Find where the given text appears and provide that cell's center as (x, y) coordinate. 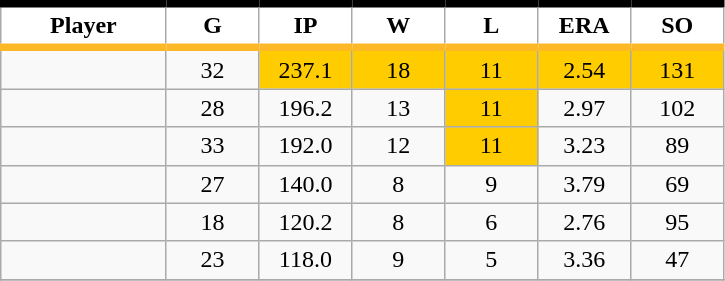
89 (678, 146)
2.76 (584, 222)
27 (212, 184)
23 (212, 260)
5 (492, 260)
140.0 (306, 184)
12 (398, 146)
3.36 (584, 260)
32 (212, 68)
ERA (584, 26)
SO (678, 26)
2.97 (584, 108)
69 (678, 184)
13 (398, 108)
120.2 (306, 222)
6 (492, 222)
47 (678, 260)
237.1 (306, 68)
W (398, 26)
118.0 (306, 260)
102 (678, 108)
3.79 (584, 184)
192.0 (306, 146)
Player (84, 26)
196.2 (306, 108)
3.23 (584, 146)
28 (212, 108)
131 (678, 68)
IP (306, 26)
G (212, 26)
33 (212, 146)
95 (678, 222)
2.54 (584, 68)
L (492, 26)
